Output the [x, y] coordinate of the center of the cell containing the given text.  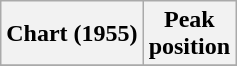
Chart (1955) [72, 34]
Peakposition [189, 34]
